Scan for the cell matching the given text and deliver its [x, y] coordinate at center. 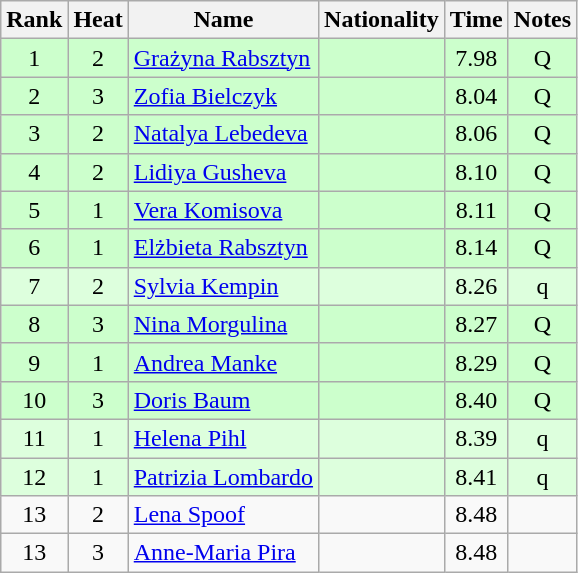
Doris Baum [223, 400]
8.39 [476, 438]
8.11 [476, 210]
Heat [98, 20]
8.10 [476, 172]
Grażyna Rabsztyn [223, 58]
9 [34, 362]
Andrea Manke [223, 362]
8.14 [476, 248]
Elżbieta Rabsztyn [223, 248]
Notes [542, 20]
8 [34, 324]
5 [34, 210]
Anne-Maria Pira [223, 553]
Patrizia Lombardo [223, 477]
Zofia Bielczyk [223, 96]
Sylvia Kempin [223, 286]
8.26 [476, 286]
10 [34, 400]
Natalya Lebedeva [223, 134]
Nina Morgulina [223, 324]
8.29 [476, 362]
12 [34, 477]
7.98 [476, 58]
8.06 [476, 134]
Lena Spoof [223, 515]
6 [34, 248]
Lidiya Gusheva [223, 172]
8.41 [476, 477]
8.40 [476, 400]
Rank [34, 20]
Time [476, 20]
Name [223, 20]
Vera Komisova [223, 210]
Helena Pihl [223, 438]
Nationality [382, 20]
4 [34, 172]
8.04 [476, 96]
11 [34, 438]
8.27 [476, 324]
7 [34, 286]
